Output the [x, y] coordinate of the center of the cell containing the given text.  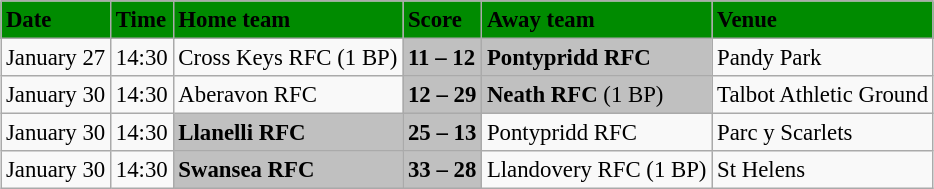
12 – 29 [442, 95]
Pandy Park [823, 57]
Date [56, 20]
Parc y Scarlets [823, 133]
Cross Keys RFC (1 BP) [288, 57]
33 – 28 [442, 170]
Neath RFC (1 BP) [597, 95]
January 27 [56, 57]
Aberavon RFC [288, 95]
Away team [597, 20]
11 – 12 [442, 57]
Score [442, 20]
25 – 13 [442, 133]
Home team [288, 20]
Llanelli RFC [288, 133]
St Helens [823, 170]
Talbot Athletic Ground [823, 95]
Venue [823, 20]
Time [142, 20]
Llandovery RFC (1 BP) [597, 170]
Swansea RFC [288, 170]
